For the text-containing cell, return its midpoint in (X, Y) coordinate format. 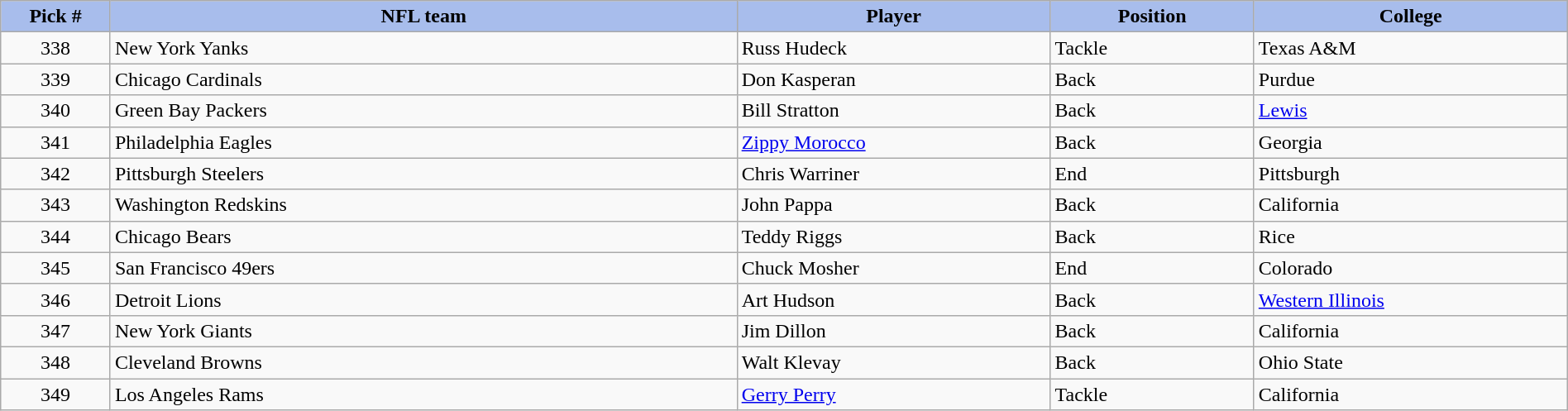
Texas A&M (1411, 48)
Chicago Bears (423, 237)
Lewis (1411, 111)
338 (56, 48)
348 (56, 362)
Georgia (1411, 142)
Russ Hudeck (893, 48)
344 (56, 237)
Player (893, 17)
Pittsburgh (1411, 174)
Bill Stratton (893, 111)
Zippy Morocco (893, 142)
Purdue (1411, 79)
San Francisco 49ers (423, 268)
Teddy Riggs (893, 237)
Walt Klevay (893, 362)
Cleveland Browns (423, 362)
Philadelphia Eagles (423, 142)
340 (56, 111)
Ohio State (1411, 362)
Pick # (56, 17)
347 (56, 331)
339 (56, 79)
Position (1152, 17)
Chuck Mosher (893, 268)
Don Kasperan (893, 79)
Los Angeles Rams (423, 394)
Pittsburgh Steelers (423, 174)
Chicago Cardinals (423, 79)
Western Illinois (1411, 299)
NFL team (423, 17)
341 (56, 142)
Green Bay Packers (423, 111)
John Pappa (893, 205)
Jim Dillon (893, 331)
Rice (1411, 237)
Chris Warriner (893, 174)
Gerry Perry (893, 394)
New York Yanks (423, 48)
346 (56, 299)
College (1411, 17)
345 (56, 268)
Art Hudson (893, 299)
Detroit Lions (423, 299)
Colorado (1411, 268)
Washington Redskins (423, 205)
342 (56, 174)
343 (56, 205)
New York Giants (423, 331)
349 (56, 394)
